Locate the cell with the specified text and output its [X, Y] center coordinate. 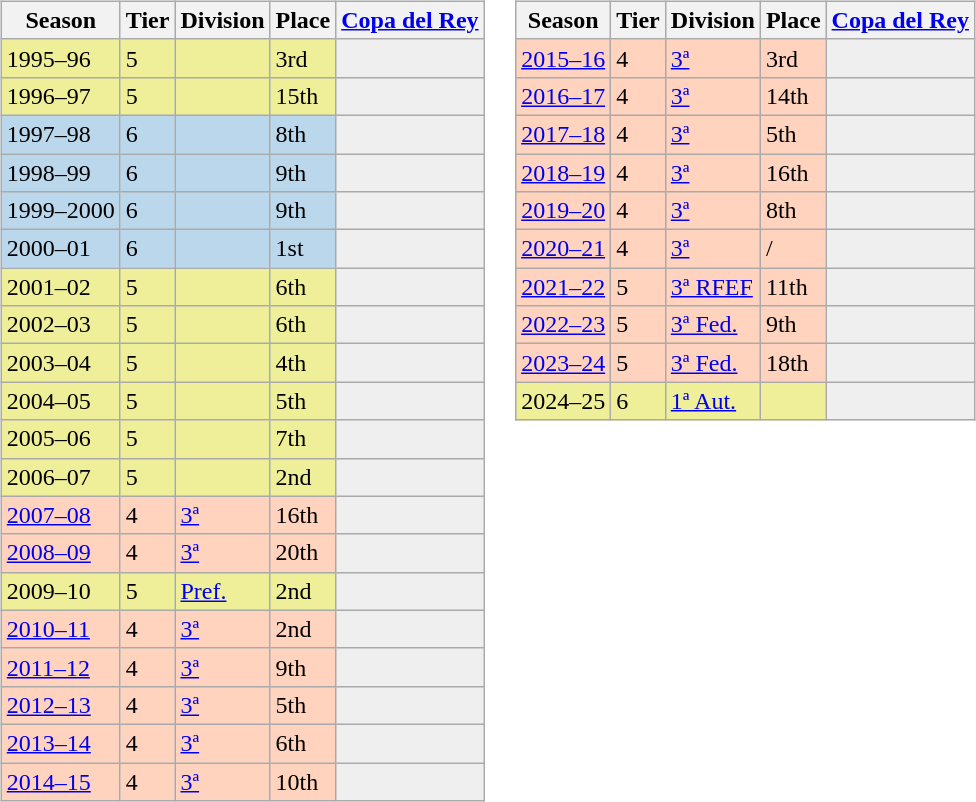
3ª RFEF [712, 287]
2013–14 [60, 743]
10th [303, 781]
2014–15 [60, 781]
15th [303, 96]
14th [793, 96]
2016–17 [564, 96]
1ª Aut. [712, 401]
2019–20 [564, 211]
2005–06 [60, 439]
4th [303, 363]
7th [303, 439]
2018–19 [564, 173]
2004–05 [60, 401]
2021–22 [564, 287]
2024–25 [564, 401]
2022–23 [564, 325]
2001–02 [60, 287]
2020–21 [564, 249]
2006–07 [60, 477]
1st [303, 249]
2000–01 [60, 249]
2011–12 [60, 667]
1996–97 [60, 96]
2015–16 [564, 58]
1999–2000 [60, 211]
2002–03 [60, 325]
1998–99 [60, 173]
2010–11 [60, 629]
1995–96 [60, 58]
18th [793, 363]
11th [793, 287]
2003–04 [60, 363]
2008–09 [60, 553]
2007–08 [60, 515]
20th [303, 553]
2023–24 [564, 363]
2009–10 [60, 591]
Pref. [222, 591]
2012–13 [60, 705]
/ [793, 249]
2017–18 [564, 134]
1997–98 [60, 134]
